Find where the given text appears and provide that cell's center as [x, y] coordinate. 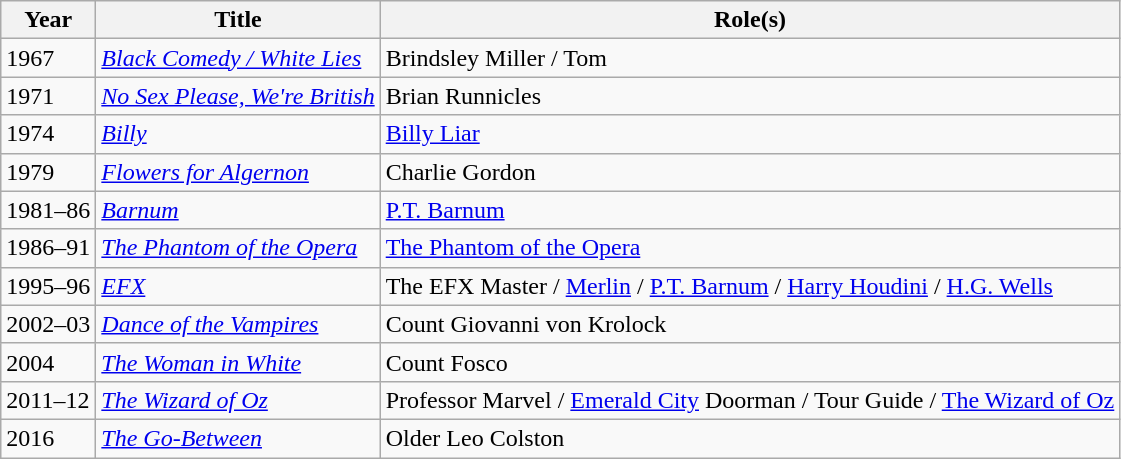
Flowers for Algernon [238, 172]
1986–91 [48, 248]
Title [238, 20]
Black Comedy / White Lies [238, 58]
Charlie Gordon [750, 172]
The Wizard of Oz [238, 400]
The EFX Master / Merlin / P.T. Barnum / Harry Houdini / H.G. Wells [750, 286]
Brian Runnicles [750, 96]
The Woman in White [238, 362]
1967 [48, 58]
2004 [48, 362]
Barnum [238, 210]
Role(s) [750, 20]
1974 [48, 134]
Billy Liar [750, 134]
1971 [48, 96]
2002–03 [48, 324]
Brindsley Miller / Tom [750, 58]
Count Giovanni von Krolock [750, 324]
1995–96 [48, 286]
2011–12 [48, 400]
The Go-Between [238, 438]
2016 [48, 438]
Professor Marvel / Emerald City Doorman / Tour Guide / The Wizard of Oz [750, 400]
1981–86 [48, 210]
Count Fosco [750, 362]
No Sex Please, We're British [238, 96]
EFX [238, 286]
P.T. Barnum [750, 210]
Older Leo Colston [750, 438]
Dance of the Vampires [238, 324]
Year [48, 20]
Billy [238, 134]
1979 [48, 172]
